Capture the cell that displays the provided text and extract its (x, y) central coordinate. 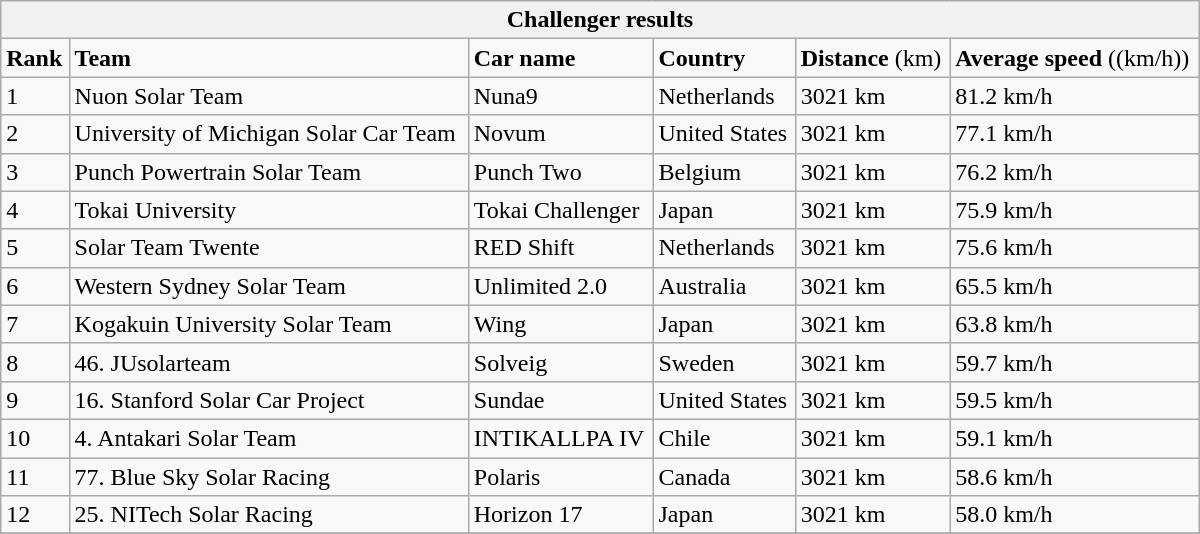
Tokai Challenger (560, 210)
Punch Powertrain Solar Team (268, 172)
Sweden (724, 362)
Solar Team Twente (268, 248)
Polaris (560, 477)
Country (724, 58)
Tokai University (268, 210)
Australia (724, 286)
65.5 km/h (1075, 286)
11 (35, 477)
Western Sydney Solar Team (268, 286)
25. NITech Solar Racing (268, 515)
59.7 km/h (1075, 362)
Rank (35, 58)
Nuon Solar Team (268, 96)
Canada (724, 477)
4. Antakari Solar Team (268, 438)
10 (35, 438)
58.6 km/h (1075, 477)
16. Stanford Solar Car Project (268, 400)
Chile (724, 438)
75.6 km/h (1075, 248)
2 (35, 134)
12 (35, 515)
4 (35, 210)
Team (268, 58)
77.1 km/h (1075, 134)
8 (35, 362)
Solveig (560, 362)
Nuna9 (560, 96)
46. JUsolarteam (268, 362)
RED Shift (560, 248)
58.0 km/h (1075, 515)
3 (35, 172)
Punch Two (560, 172)
Unlimited 2.0 (560, 286)
Novum (560, 134)
6 (35, 286)
Car name (560, 58)
Horizon 17 (560, 515)
Distance (km) (872, 58)
63.8 km/h (1075, 324)
59.5 km/h (1075, 400)
7 (35, 324)
INTIKALLPA IV (560, 438)
76.2 km/h (1075, 172)
Belgium (724, 172)
1 (35, 96)
Wing (560, 324)
Challenger results (600, 20)
59.1 km/h (1075, 438)
Kogakuin University Solar Team (268, 324)
77. Blue Sky Solar Racing (268, 477)
Average speed ((km/h)) (1075, 58)
Sundae (560, 400)
5 (35, 248)
University of Michigan Solar Car Team (268, 134)
9 (35, 400)
75.9 km/h (1075, 210)
81.2 km/h (1075, 96)
